Capture the cell that displays the provided text and extract its [x, y] central coordinate. 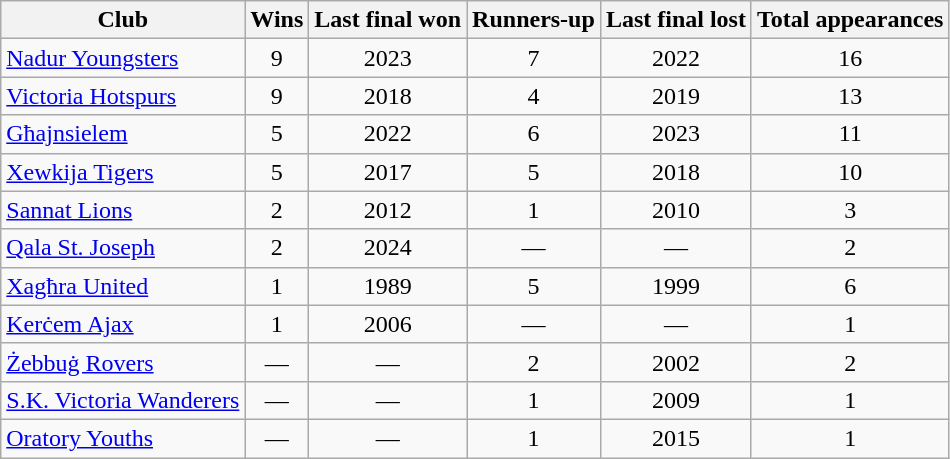
2010 [676, 210]
1999 [676, 286]
7 [534, 58]
Wins [277, 20]
Runners-up [534, 20]
Total appearances [850, 20]
2024 [388, 248]
Nadur Youngsters [123, 58]
Club [123, 20]
Xagħra United [123, 286]
3 [850, 210]
2017 [388, 172]
2019 [676, 96]
Last final lost [676, 20]
2006 [388, 324]
Victoria Hotspurs [123, 96]
4 [534, 96]
Kerċem Ajax [123, 324]
Oratory Youths [123, 438]
Xewkija Tigers [123, 172]
Qala St. Joseph [123, 248]
13 [850, 96]
10 [850, 172]
Last final won [388, 20]
S.K. Victoria Wanderers [123, 400]
2002 [676, 362]
Sannat Lions [123, 210]
1989 [388, 286]
2009 [676, 400]
2015 [676, 438]
Żebbuġ Rovers [123, 362]
16 [850, 58]
2012 [388, 210]
Għajnsielem [123, 134]
11 [850, 134]
